Capture the cell that displays the provided text and extract its (X, Y) central coordinate. 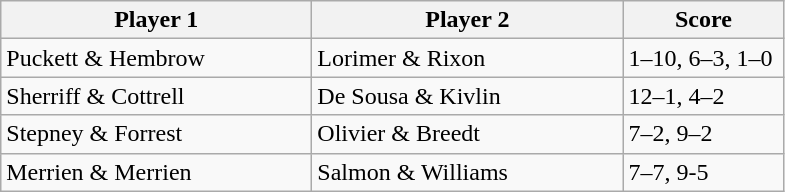
Salmon & Williams (468, 172)
1–10, 6–3, 1–0 (704, 58)
7–7, 9-5 (704, 172)
12–1, 4–2 (704, 96)
Puckett & Hembrow (156, 58)
Merrien & Merrien (156, 172)
Score (704, 20)
Player 1 (156, 20)
Player 2 (468, 20)
Sherriff & Cottrell (156, 96)
Lorimer & Rixon (468, 58)
De Sousa & Kivlin (468, 96)
Stepney & Forrest (156, 134)
Olivier & Breedt (468, 134)
7–2, 9–2 (704, 134)
